For the text-containing cell, return its midpoint in (x, y) coordinate format. 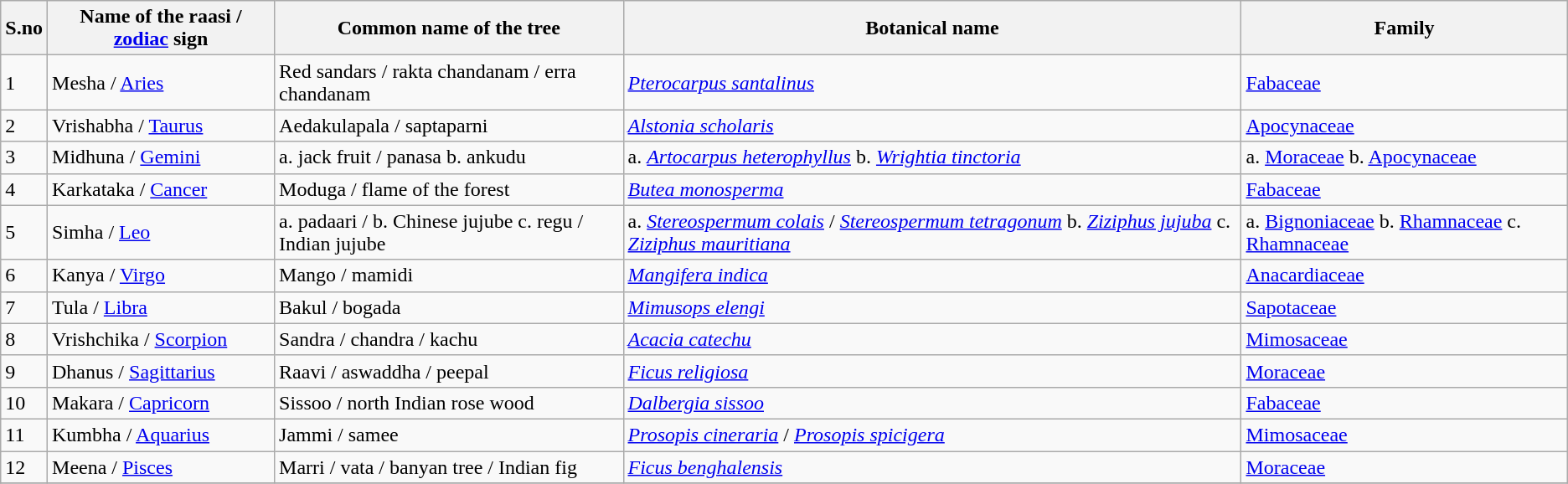
Acacia catechu (932, 339)
11 (24, 435)
Mesha / Aries (161, 82)
a. jack fruit / panasa b. ankudu (449, 157)
Butea monosperma (932, 189)
Bakul / bogada (449, 307)
Alstonia scholaris (932, 126)
Pterocarpus santalinus (932, 82)
Prosopis cineraria / Prosopis spicigera (932, 435)
12 (24, 466)
Raavi / aswaddha / peepal (449, 371)
Kumbha / Aquarius (161, 435)
Midhuna / Gemini (161, 157)
a. Artocarpus heterophyllus b. Wrightia tinctoria (932, 157)
Red sandars / rakta chandanam / erra chandanam (449, 82)
a. padaari / b. Chinese jujube c. regu / Indian jujube (449, 233)
Tula / Libra (161, 307)
Jammi / samee (449, 435)
Mango / mamidi (449, 275)
a. Bignoniaceae b. Rhamnaceae c. Rhamnaceae (1404, 233)
Dhanus / Sagittarius (161, 371)
4 (24, 189)
Simha / Leo (161, 233)
a. Moraceae b. Apocynaceae (1404, 157)
Name of the raasi / zodiac sign (161, 28)
S.no (24, 28)
Marri / vata / banyan tree / Indian fig (449, 466)
Meena / Pisces (161, 466)
Vrishchika / Scorpion (161, 339)
Ficus benghalensis (932, 466)
Sandra / chandra / kachu (449, 339)
8 (24, 339)
Sissoo / north Indian rose wood (449, 403)
Makara / Capricorn (161, 403)
Sapotaceae (1404, 307)
Aedakulapala / saptaparni (449, 126)
Karkataka / Cancer (161, 189)
Mangifera indica (932, 275)
7 (24, 307)
3 (24, 157)
1 (24, 82)
Family (1404, 28)
Mimusops elengi (932, 307)
6 (24, 275)
5 (24, 233)
Vrishabha / Taurus (161, 126)
Moduga / flame of the forest (449, 189)
Common name of the tree (449, 28)
Dalbergia sissoo (932, 403)
Anacardiaceae (1404, 275)
Apocynaceae (1404, 126)
a. Stereospermum colais / Stereospermum tetragonum b. Ziziphus jujuba c. Ziziphus mauritiana (932, 233)
Ficus religiosa (932, 371)
10 (24, 403)
Kanya / Virgo (161, 275)
Botanical name (932, 28)
9 (24, 371)
2 (24, 126)
